From the cell containing the given text, extract its center point as [x, y] coordinate. 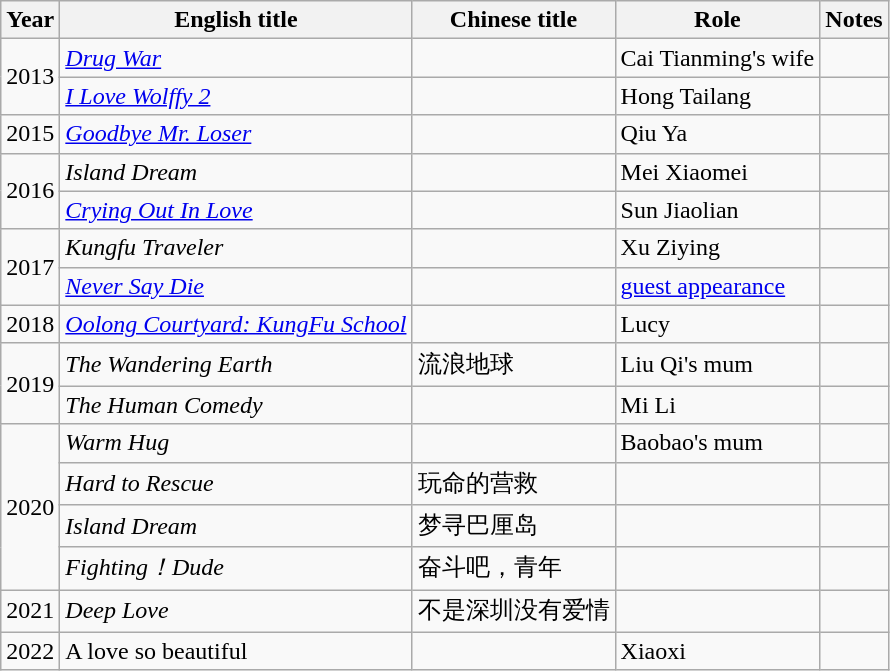
Goodbye Mr. Loser [236, 134]
2015 [30, 134]
2016 [30, 191]
Notes [854, 20]
English title [236, 20]
Xu Ziying [718, 248]
I Love Wolffy 2 [236, 96]
Qiu Ya [718, 134]
Never Say Die [236, 286]
2018 [30, 324]
Lucy [718, 324]
流浪地球 [514, 364]
The Wandering Earth [236, 364]
A love so beautiful [236, 651]
Liu Qi's mum [718, 364]
Mi Li [718, 405]
Hard to Rescue [236, 484]
Sun Jiaolian [718, 210]
2017 [30, 267]
Kungfu Traveler [236, 248]
Crying Out In Love [236, 210]
玩命的营救 [514, 484]
Mei Xiaomei [718, 172]
Year [30, 20]
Chinese title [514, 20]
Drug War [236, 58]
2022 [30, 651]
梦寻巴厘岛 [514, 526]
2021 [30, 612]
Fighting！Dude [236, 568]
Deep Love [236, 612]
Baobao's mum [718, 443]
2013 [30, 77]
Xiaoxi [718, 651]
Warm Hug [236, 443]
Hong Tailang [718, 96]
2020 [30, 507]
不是深圳没有爱情 [514, 612]
Oolong Courtyard: KungFu School [236, 324]
The Human Comedy [236, 405]
Role [718, 20]
Cai Tianming's wife [718, 58]
guest appearance [718, 286]
奋斗吧，青年 [514, 568]
2019 [30, 384]
